Find where the given text appears and provide that cell's center as (X, Y) coordinate. 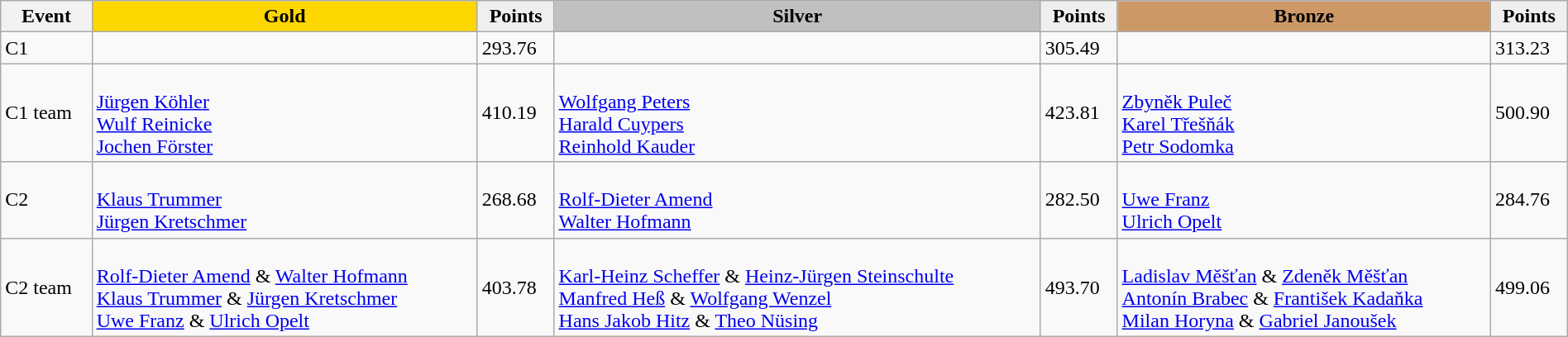
Bronze (1303, 17)
268.68 (516, 200)
Klaus TrummerJürgen Kretschmer (284, 200)
Gold (284, 17)
Ladislav Měšťan & Zdeněk MěšťanAntonín Brabec & František KadaňkaMilan Horyna & Gabriel Janoušek (1303, 287)
305.49 (1078, 48)
Rolf-Dieter Amend & Walter HofmannKlaus Trummer & Jürgen KretschmerUwe Franz & Ulrich Opelt (284, 287)
403.78 (516, 287)
Jürgen KöhlerWulf ReinickeJochen Förster (284, 112)
Event (46, 17)
423.81 (1078, 112)
Wolfgang PetersHarald CuypersReinhold Kauder (797, 112)
493.70 (1078, 287)
C1 team (46, 112)
Rolf-Dieter AmendWalter Hofmann (797, 200)
Zbyněk PulečKarel TřešňákPetr Sodomka (1303, 112)
499.06 (1528, 287)
284.76 (1528, 200)
410.19 (516, 112)
500.90 (1528, 112)
Karl-Heinz Scheffer & Heinz-Jürgen SteinschulteManfred Heß & Wolfgang WenzelHans Jakob Hitz & Theo Nüsing (797, 287)
C2 (46, 200)
293.76 (516, 48)
C1 (46, 48)
Silver (797, 17)
313.23 (1528, 48)
282.50 (1078, 200)
C2 team (46, 287)
Uwe FranzUlrich Opelt (1303, 200)
